Detect which cell encompasses the target text, then output its (x, y) center coordinate. 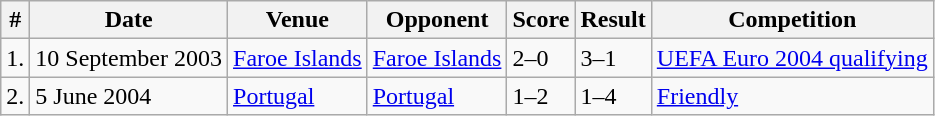
3–1 (613, 58)
5 June 2004 (129, 96)
1–4 (613, 96)
UEFA Euro 2004 qualifying (792, 58)
Friendly (792, 96)
Opponent (437, 20)
2–0 (541, 58)
1. (16, 58)
1–2 (541, 96)
Date (129, 20)
Competition (792, 20)
Venue (298, 20)
# (16, 20)
10 September 2003 (129, 58)
Result (613, 20)
2. (16, 96)
Score (541, 20)
